Return the [x, y] coordinate for the center point of the cell that contains the specified text.  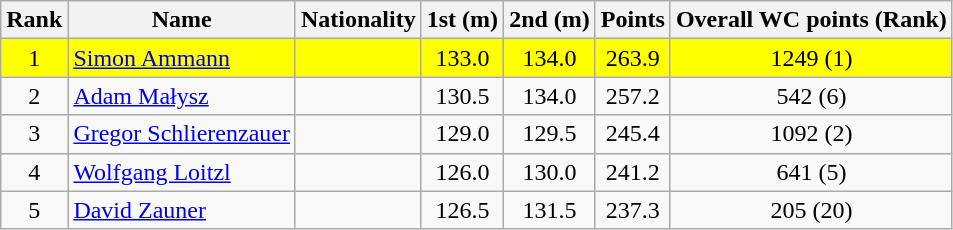
241.2 [632, 172]
245.4 [632, 134]
Adam Małysz [182, 96]
1249 (1) [811, 58]
257.2 [632, 96]
126.0 [462, 172]
Rank [34, 20]
126.5 [462, 210]
Points [632, 20]
237.3 [632, 210]
4 [34, 172]
5 [34, 210]
133.0 [462, 58]
Wolfgang Loitzl [182, 172]
2nd (m) [550, 20]
Name [182, 20]
3 [34, 134]
130.5 [462, 96]
Gregor Schlierenzauer [182, 134]
Overall WC points (Rank) [811, 20]
130.0 [550, 172]
205 (20) [811, 210]
129.5 [550, 134]
Nationality [358, 20]
Simon Ammann [182, 58]
2 [34, 96]
641 (5) [811, 172]
131.5 [550, 210]
David Zauner [182, 210]
129.0 [462, 134]
1st (m) [462, 20]
1092 (2) [811, 134]
542 (6) [811, 96]
263.9 [632, 58]
1 [34, 58]
